Identify which cell holds the provided text, then report its [x, y] central coordinate. 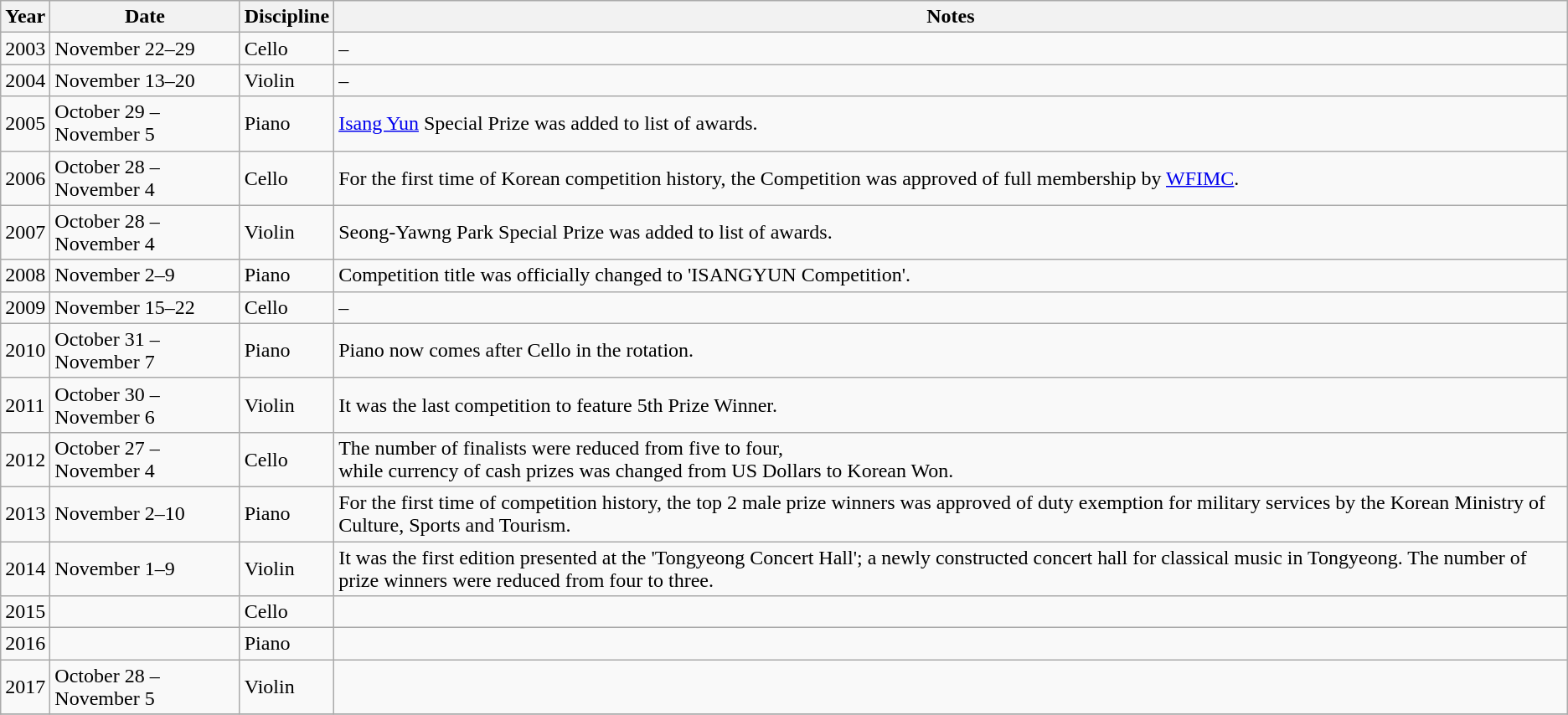
Notes [952, 17]
Isang Yun Special Prize was added to list of awards. [952, 124]
October 31 – November 7 [145, 350]
2012 [25, 459]
2010 [25, 350]
2003 [25, 49]
2009 [25, 307]
November 2–9 [145, 275]
November 22–29 [145, 49]
November 1–9 [145, 568]
2015 [25, 612]
2013 [25, 514]
Date [145, 17]
October 30 – November 6 [145, 405]
For the first time of Korean competition history, the Competition was approved of full membership by WFIMC. [952, 177]
2005 [25, 124]
2004 [25, 80]
2017 [25, 687]
Year [25, 17]
October 28 – November 5 [145, 687]
Competition title was officially changed to 'ISANGYUN Competition'. [952, 275]
Piano now comes after Cello in the rotation. [952, 350]
2008 [25, 275]
November 13–20 [145, 80]
2006 [25, 177]
Seong-Yawng Park Special Prize was added to list of awards. [952, 233]
November 15–22 [145, 307]
2016 [25, 644]
2007 [25, 233]
It was the last competition to feature 5th Prize Winner. [952, 405]
October 29 – November 5 [145, 124]
October 27 – November 4 [145, 459]
2014 [25, 568]
November 2–10 [145, 514]
The number of finalists were reduced from five to four,while currency of cash prizes was changed from US Dollars to Korean Won. [952, 459]
Discipline [286, 17]
2011 [25, 405]
